Scan for the cell matching the given text and deliver its [X, Y] coordinate at center. 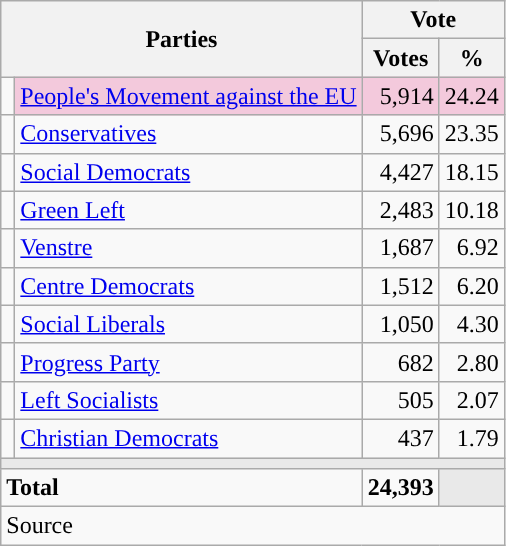
1.79 [472, 438]
1,687 [400, 248]
437 [400, 438]
1,050 [400, 324]
Source [253, 526]
24,393 [400, 488]
Vote [433, 20]
23.35 [472, 134]
Venstre [188, 248]
10.18 [472, 210]
4,427 [400, 172]
People's Movement against the EU [188, 96]
6.92 [472, 248]
24.24 [472, 96]
Centre Democrats [188, 286]
505 [400, 400]
Parties [182, 39]
Green Left [188, 210]
18.15 [472, 172]
5,914 [400, 96]
Christian Democrats [188, 438]
4.30 [472, 324]
Conservatives [188, 134]
6.20 [472, 286]
2.80 [472, 362]
1,512 [400, 286]
682 [400, 362]
Progress Party [188, 362]
Votes [400, 58]
2.07 [472, 400]
% [472, 58]
Social Liberals [188, 324]
5,696 [400, 134]
2,483 [400, 210]
Social Democrats [188, 172]
Left Socialists [188, 400]
Total [182, 488]
